Return (X, Y) of the center of cell containing provided text 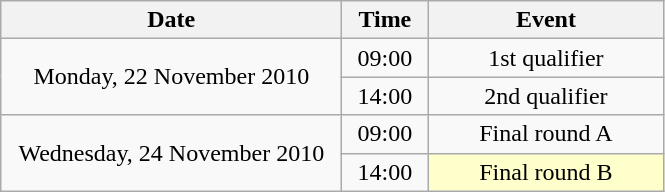
Time (385, 20)
Wednesday, 24 November 2010 (172, 153)
Date (172, 20)
Monday, 22 November 2010 (172, 77)
Event (546, 20)
2nd qualifier (546, 96)
Final round B (546, 172)
1st qualifier (546, 58)
Final round A (546, 134)
